Find where the given text appears and provide that cell's center as (x, y) coordinate. 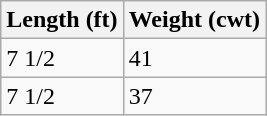
Length (ft) (62, 20)
Weight (cwt) (194, 20)
41 (194, 58)
37 (194, 96)
